Return [X, Y] of the center of cell containing provided text 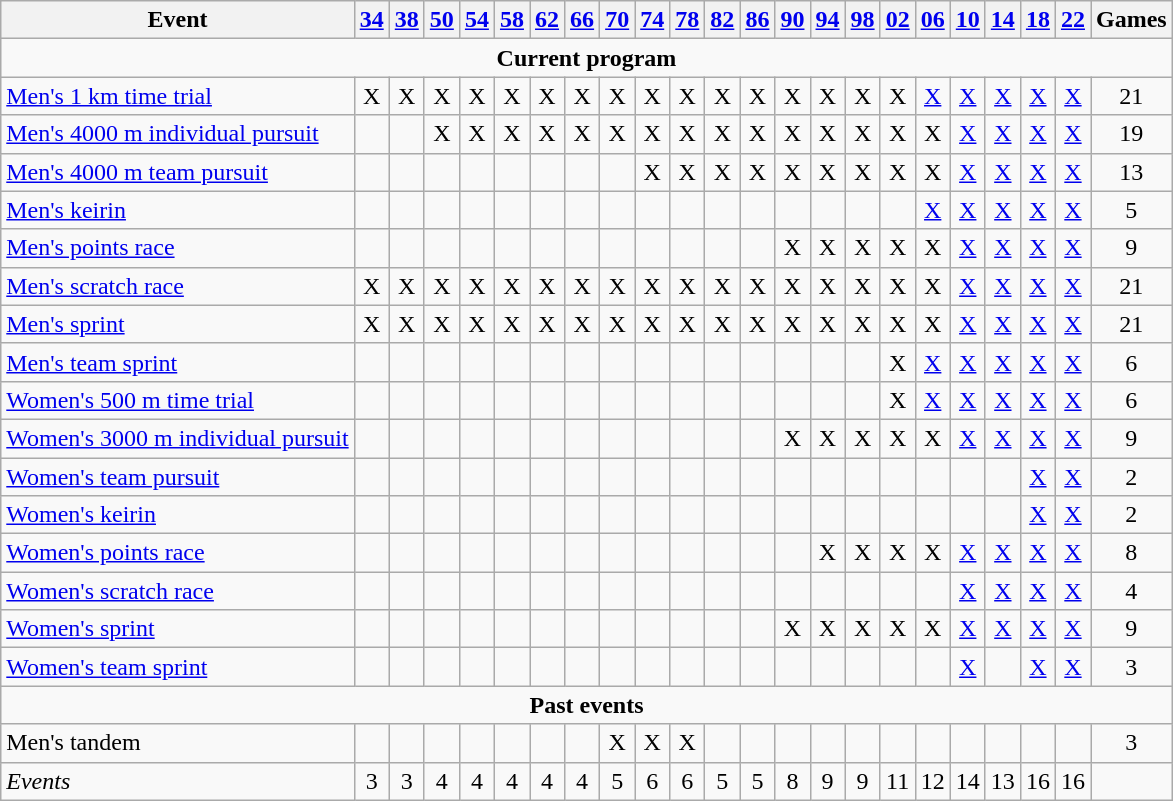
74 [652, 20]
90 [792, 20]
Men's points race [178, 248]
18 [1038, 20]
78 [688, 20]
11 [898, 781]
70 [618, 20]
Men's sprint [178, 324]
02 [898, 20]
66 [582, 20]
86 [758, 20]
Women's 500 m time trial [178, 400]
Women's sprint [178, 629]
Games [1131, 20]
Men's scratch race [178, 286]
Event [178, 20]
Men's 1 km time trial [178, 96]
98 [862, 20]
10 [968, 20]
Men's tandem [178, 743]
Men's 4000 m team pursuit [178, 172]
38 [406, 20]
54 [476, 20]
Men's 4000 m individual pursuit [178, 134]
Women's team pursuit [178, 477]
58 [512, 20]
Men's keirin [178, 210]
Women's points race [178, 553]
94 [828, 20]
Current program [586, 58]
19 [1131, 134]
12 [932, 781]
06 [932, 20]
82 [722, 20]
Events [178, 781]
34 [372, 20]
22 [1072, 20]
Women's 3000 m individual pursuit [178, 438]
Women's keirin [178, 515]
Women's scratch race [178, 591]
Men's team sprint [178, 362]
Women's team sprint [178, 667]
Past events [586, 705]
50 [442, 20]
62 [548, 20]
